Return [X, Y] of the center of cell containing provided text 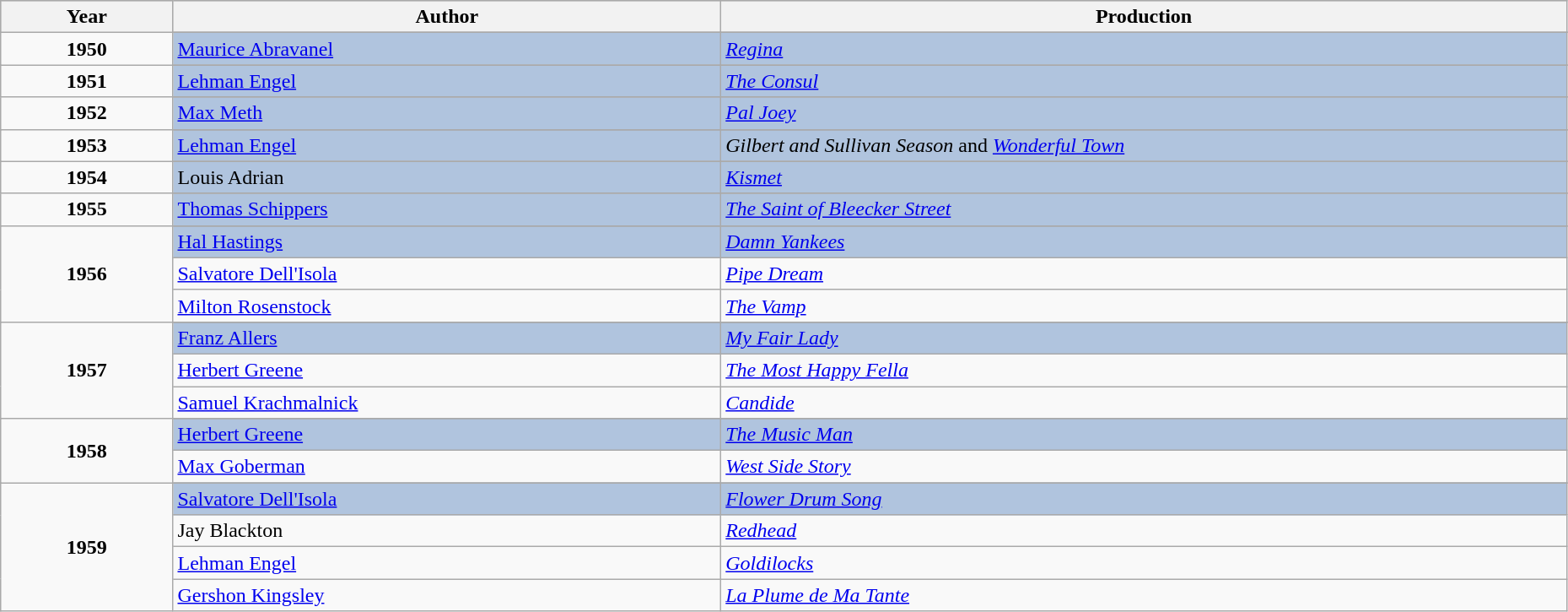
The Most Happy Fella [1144, 370]
1958 [87, 451]
1956 [87, 274]
Candide [1144, 403]
Flower Drum Song [1144, 499]
Damn Yankees [1144, 241]
The Vamp [1144, 306]
Goldilocks [1144, 563]
The Consul [1144, 81]
Louis Adrian [447, 177]
Pal Joey [1144, 113]
1954 [87, 177]
1959 [87, 547]
Maurice Abravanel [447, 49]
Hal Hastings [447, 241]
Milton Rosenstock [447, 306]
West Side Story [1144, 467]
Redhead [1144, 531]
Max Meth [447, 113]
1951 [87, 81]
1957 [87, 370]
Production [1144, 17]
Kismet [1144, 177]
Max Goberman [447, 467]
Gilbert and Sullivan Season and Wonderful Town [1144, 145]
Author [447, 17]
The Saint of Bleecker Street [1144, 209]
Regina [1144, 49]
My Fair Lady [1144, 338]
1953 [87, 145]
Franz Allers [447, 338]
La Plume de Ma Tante [1144, 595]
The Music Man [1144, 435]
Year [87, 17]
1952 [87, 113]
Samuel Krachmalnick [447, 403]
Jay Blackton [447, 531]
Pipe Dream [1144, 274]
Gershon Kingsley [447, 595]
1950 [87, 49]
1955 [87, 209]
Thomas Schippers [447, 209]
